Find where the given text appears and provide that cell's center as (x, y) coordinate. 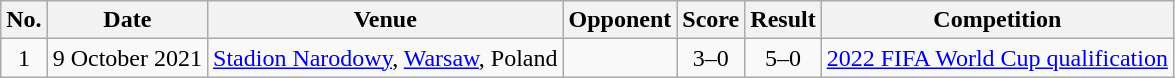
Venue (386, 20)
2022 FIFA World Cup qualification (997, 58)
1 (24, 58)
5–0 (783, 58)
No. (24, 20)
Score (711, 20)
Opponent (620, 20)
Competition (997, 20)
Result (783, 20)
Stadion Narodowy, Warsaw, Poland (386, 58)
9 October 2021 (127, 58)
3–0 (711, 58)
Date (127, 20)
